Capture the cell that displays the provided text and extract its (X, Y) central coordinate. 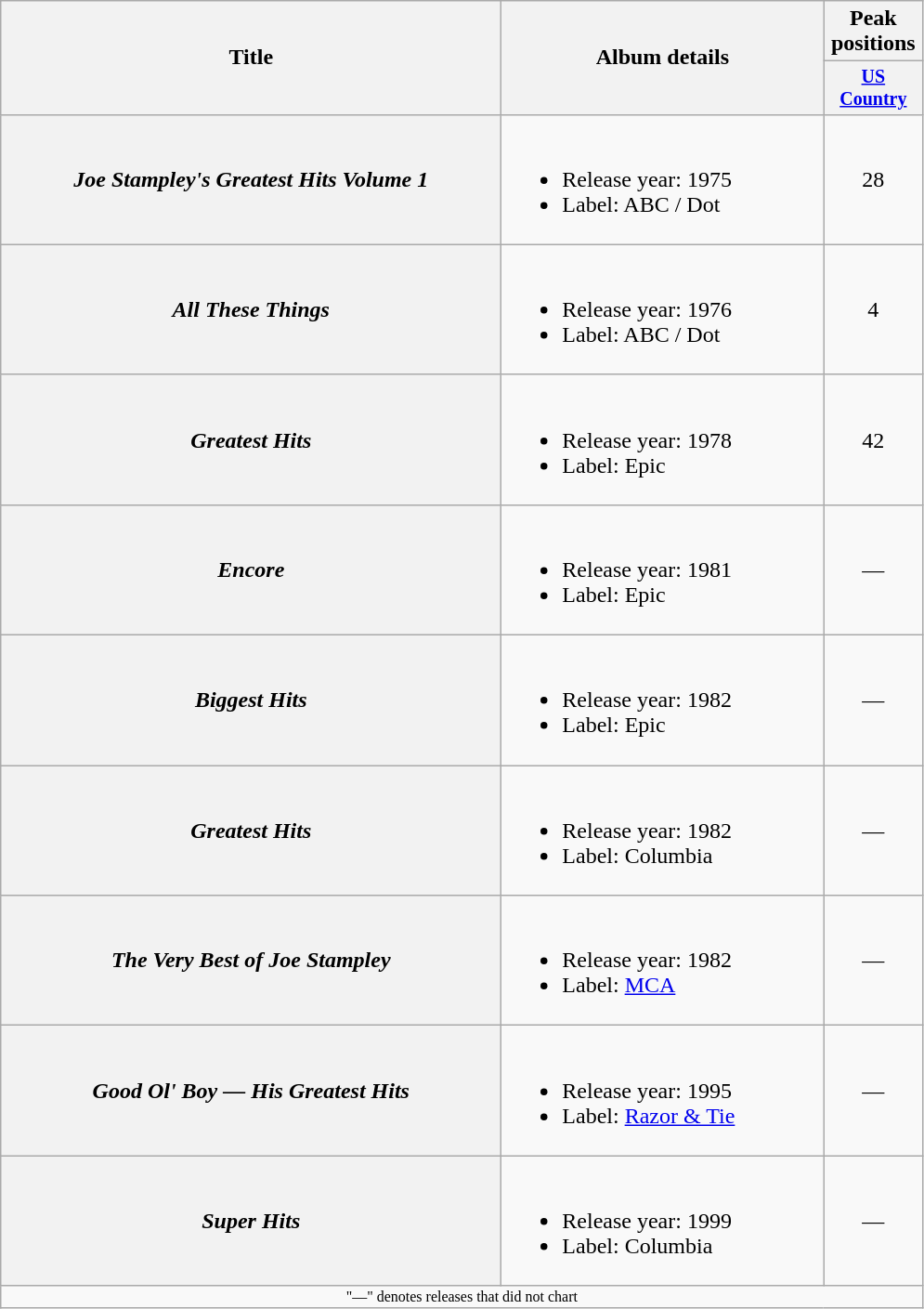
Super Hits (251, 1221)
42 (873, 439)
Release year: 1982Label: Epic (663, 700)
Release year: 1995Label: Razor & Tie (663, 1091)
US Country (873, 87)
Release year: 1981Label: Epic (663, 569)
Peak positions (873, 32)
"—" denotes releases that did not chart (462, 1297)
All These Things (251, 309)
Release year: 1999Label: Columbia (663, 1221)
4 (873, 309)
Album details (663, 58)
Release year: 1982Label: Columbia (663, 831)
Release year: 1978Label: Epic (663, 439)
The Very Best of Joe Stampley (251, 961)
Release year: 1975Label: ABC / Dot (663, 179)
Encore (251, 569)
Good Ol' Boy — His Greatest Hits (251, 1091)
Biggest Hits (251, 700)
Joe Stampley's Greatest Hits Volume 1 (251, 179)
Release year: 1982Label: MCA (663, 961)
Title (251, 58)
Release year: 1976Label: ABC / Dot (663, 309)
28 (873, 179)
